Provide the [x, y] coordinate of the cell's center where the given text is located.  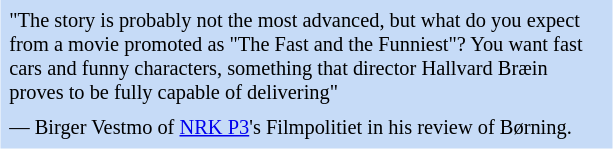
— Birger Vestmo of NRK P3's Filmpolitiet in his review of Børning. [306, 128]
